Provide the (x, y) coordinate of the cell's center where the given text is located.  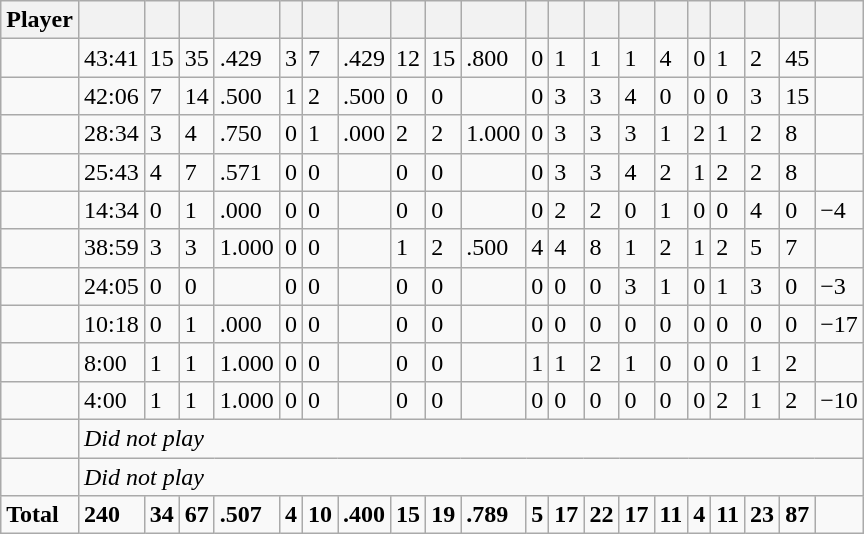
87 (798, 515)
−17 (840, 324)
23 (762, 515)
38:59 (111, 248)
4:00 (111, 400)
14:34 (111, 210)
43:41 (111, 58)
42:06 (111, 96)
−3 (840, 286)
67 (196, 515)
28:34 (111, 134)
.789 (494, 515)
10:18 (111, 324)
34 (162, 515)
24:05 (111, 286)
.507 (246, 515)
12 (408, 58)
19 (444, 515)
8:00 (111, 362)
Player (40, 20)
.400 (364, 515)
.750 (246, 134)
25:43 (111, 172)
.571 (246, 172)
240 (111, 515)
Total (40, 515)
22 (602, 515)
45 (798, 58)
.800 (494, 58)
10 (320, 515)
14 (196, 96)
35 (196, 58)
−4 (840, 210)
−10 (840, 400)
